From the cell containing the given text, extract its center point as [x, y] coordinate. 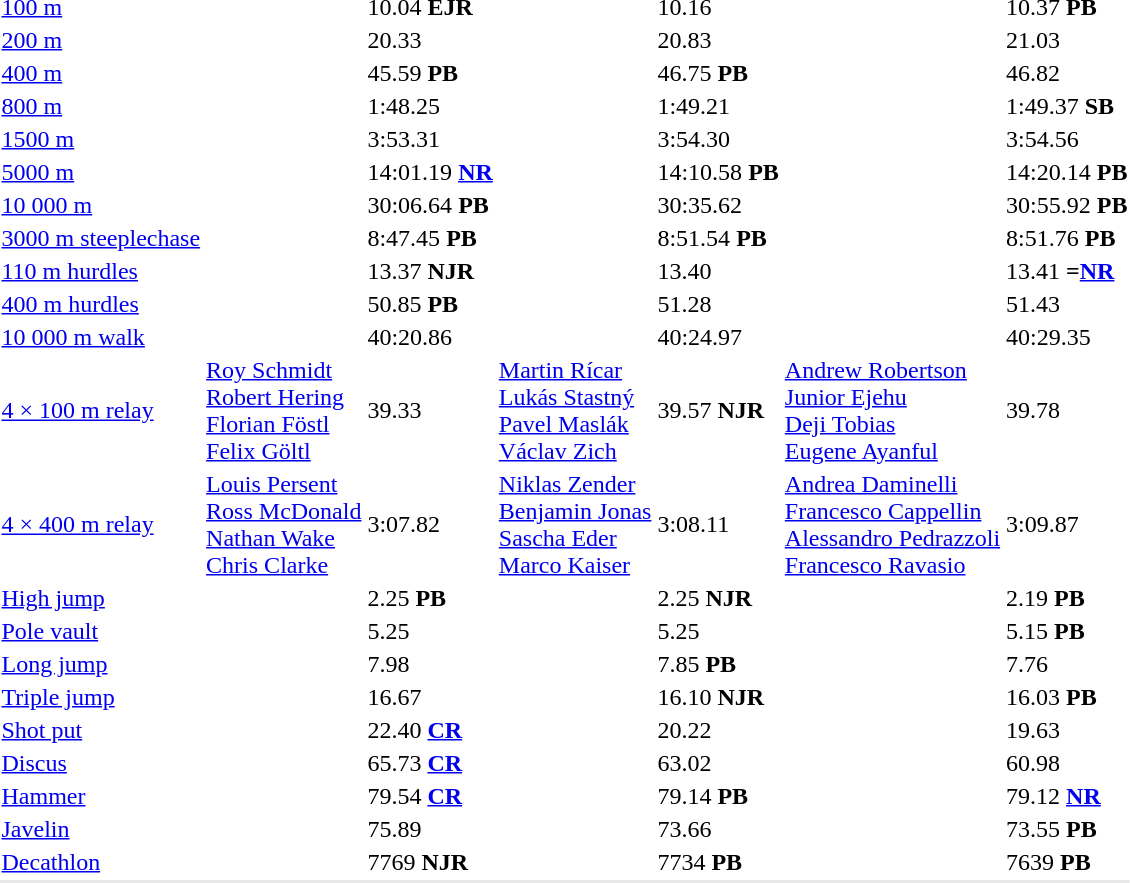
Shot put [101, 730]
2.25 PB [430, 598]
400 m hurdles [101, 304]
4 × 400 m relay [101, 524]
3:08.11 [718, 524]
8:47.45 PB [430, 238]
2.19 PB [1067, 598]
Louis PersentRoss McDonaldNathan WakeChris Clarke [284, 524]
75.89 [430, 829]
39.33 [430, 410]
13.40 [718, 271]
Andrew RobertsonJunior EjehuDeji TobiasEugene Ayanful [892, 410]
16.67 [430, 697]
7.76 [1067, 664]
400 m [101, 73]
Andrea DaminelliFrancesco CappellinAlessandro PedrazzoliFrancesco Ravasio [892, 524]
14:20.14 PB [1067, 172]
19.63 [1067, 730]
3:53.31 [430, 139]
1500 m [101, 139]
5000 m [101, 172]
30:35.62 [718, 205]
14:10.58 PB [718, 172]
20.33 [430, 40]
79.12 NR [1067, 796]
30:55.92 PB [1067, 205]
10 000 m [101, 205]
Decathlon [101, 862]
Triple jump [101, 697]
3000 m steeplechase [101, 238]
63.02 [718, 763]
30:06.64 PB [430, 205]
73.55 PB [1067, 829]
10 000 m walk [101, 337]
14:01.19 NR [430, 172]
40:29.35 [1067, 337]
Niklas ZenderBenjamin JonasSascha EderMarco Kaiser [575, 524]
3:54.30 [718, 139]
45.59 PB [430, 73]
800 m [101, 106]
40:20.86 [430, 337]
16.03 PB [1067, 697]
110 m hurdles [101, 271]
39.78 [1067, 410]
50.85 PB [430, 304]
65.73 CR [430, 763]
Martin RícarLukás StastnýPavel MaslákVáclav Zich [575, 410]
51.28 [718, 304]
1:48.25 [430, 106]
39.57 NJR [718, 410]
3:07.82 [430, 524]
1:49.37 SB [1067, 106]
Roy SchmidtRobert HeringFlorian FöstlFelix Göltl [284, 410]
7.85 PB [718, 664]
3:54.56 [1067, 139]
7734 PB [718, 862]
21.03 [1067, 40]
16.10 NJR [718, 697]
Hammer [101, 796]
200 m [101, 40]
Discus [101, 763]
7769 NJR [430, 862]
Javelin [101, 829]
46.75 PB [718, 73]
79.14 PB [718, 796]
7639 PB [1067, 862]
20.83 [718, 40]
8:51.54 PB [718, 238]
4 × 100 m relay [101, 410]
7.98 [430, 664]
1:49.21 [718, 106]
8:51.76 PB [1067, 238]
79.54 CR [430, 796]
High jump [101, 598]
Pole vault [101, 631]
13.37 NJR [430, 271]
22.40 CR [430, 730]
60.98 [1067, 763]
51.43 [1067, 304]
5.15 PB [1067, 631]
3:09.87 [1067, 524]
73.66 [718, 829]
46.82 [1067, 73]
40:24.97 [718, 337]
20.22 [718, 730]
Long jump [101, 664]
13.41 =NR [1067, 271]
2.25 NJR [718, 598]
